Scan for the cell matching the given text and deliver its [X, Y] coordinate at center. 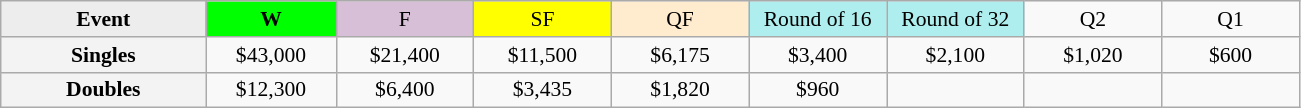
$43,000 [271, 55]
Singles [104, 55]
$3,400 [818, 55]
$2,100 [955, 55]
Q2 [1093, 19]
$6,400 [405, 90]
F [405, 19]
Doubles [104, 90]
$3,435 [543, 90]
Round of 32 [955, 19]
$960 [818, 90]
$12,300 [271, 90]
$600 [1231, 55]
Round of 16 [818, 19]
$6,175 [680, 55]
Event [104, 19]
$1,820 [680, 90]
Q1 [1231, 19]
QF [680, 19]
W [271, 19]
$21,400 [405, 55]
SF [543, 19]
$1,020 [1093, 55]
$11,500 [543, 55]
